For the text-containing cell, return its midpoint in (x, y) coordinate format. 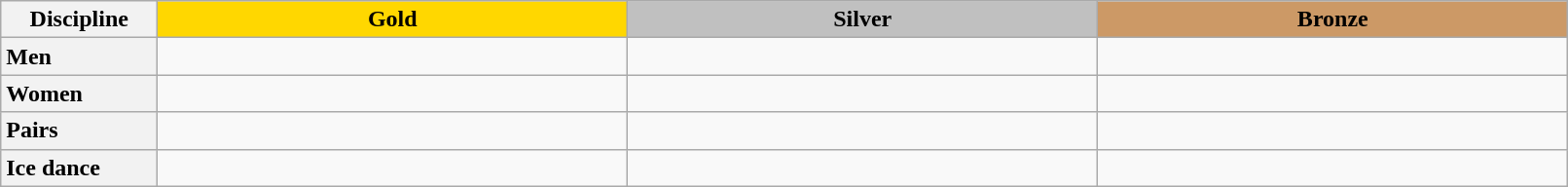
Pairs (80, 131)
Ice dance (80, 168)
Women (80, 93)
Men (80, 56)
Discipline (80, 19)
Silver (862, 19)
Gold (393, 19)
Bronze (1333, 19)
